Search for the cell housing the specified text and yield its (X, Y) center coordinate. 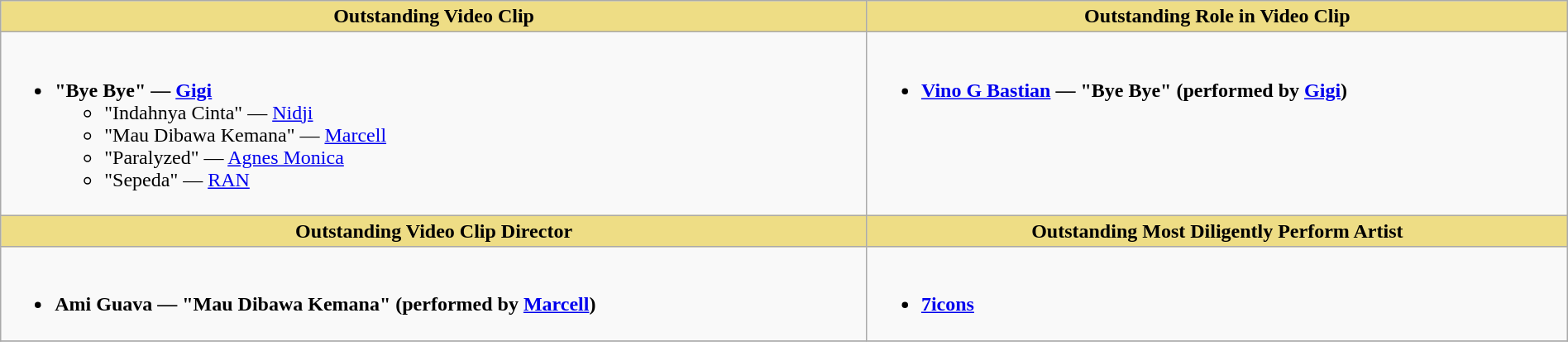
Outstanding Video Clip Director (434, 231)
"Bye Bye" — Gigi"Indahnya Cinta" — Nidji"Mau Dibawa Kemana" — Marcell"Paralyzed" — Agnes Monica"Sepeda" — RAN (434, 124)
Outstanding Most Diligently Perform Artist (1217, 231)
Ami Guava — "Mau Dibawa Kemana" (performed by Marcell) (434, 293)
7icons (1217, 293)
Vino G Bastian — "Bye Bye" (performed by Gigi) (1217, 124)
Outstanding Role in Video Clip (1217, 17)
Outstanding Video Clip (434, 17)
